Return (X, Y) of the center of cell containing provided text 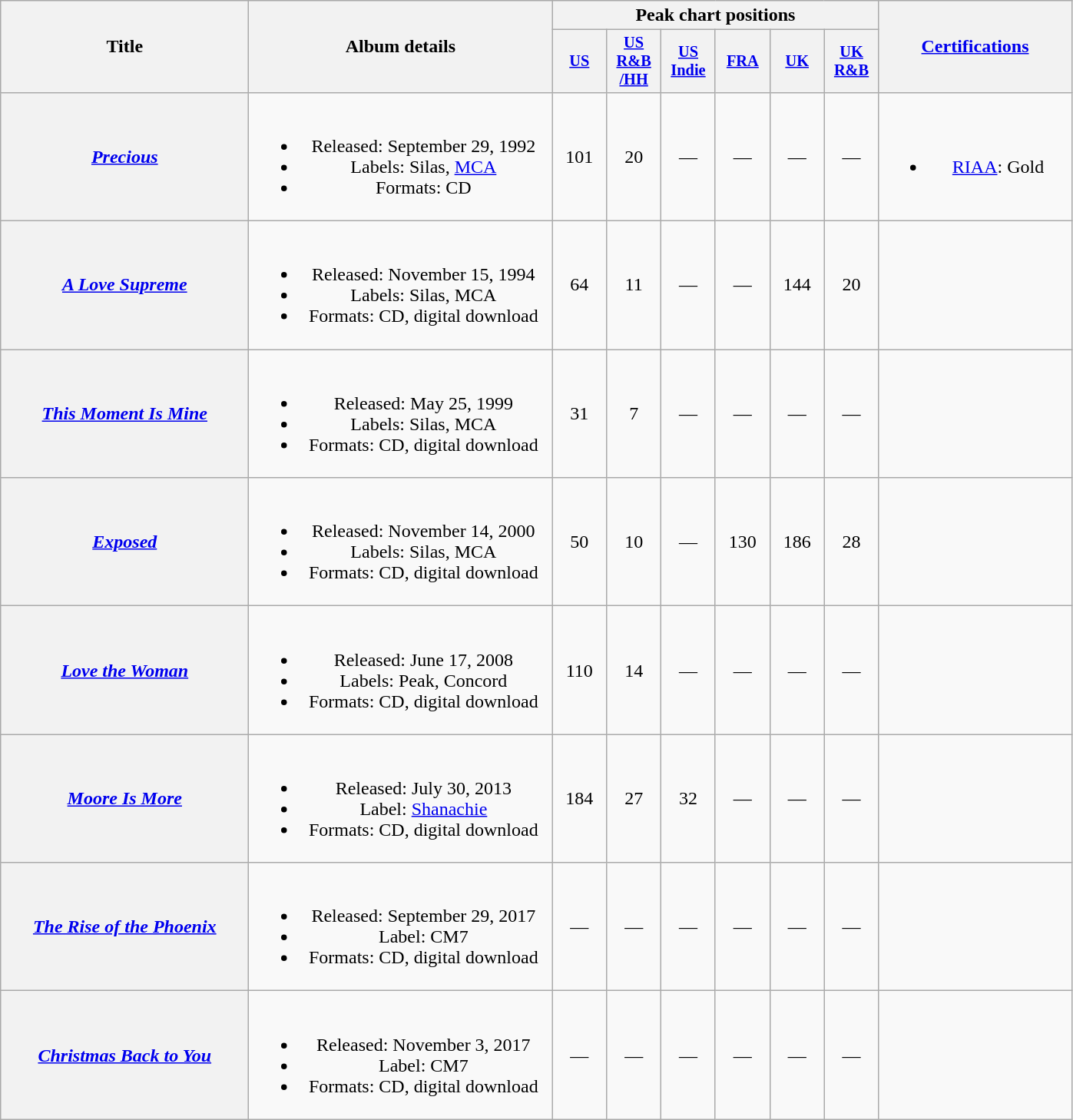
This Moment Is Mine (124, 413)
144 (797, 286)
64 (579, 286)
110 (579, 670)
7 (634, 413)
10 (634, 542)
USR&B/HH (634, 61)
186 (797, 542)
31 (579, 413)
Love the Woman (124, 670)
Released: September 29, 2017Label: CM7Formats: CD, digital download (401, 926)
101 (579, 157)
32 (688, 799)
Released: May 25, 1999Labels: Silas, MCAFormats: CD, digital download (401, 413)
A Love Supreme (124, 286)
Released: September 29, 1992Labels: Silas, MCAFormats: CD (401, 157)
Album details (401, 47)
Certifications (975, 47)
Precious (124, 157)
Released: July 30, 2013Label: ShanachieFormats: CD, digital download (401, 799)
184 (579, 799)
11 (634, 286)
RIAA: Gold (975, 157)
Peak chart positions (716, 15)
Released: November 14, 2000Labels: Silas, MCAFormats: CD, digital download (401, 542)
Released: June 17, 2008Labels: Peak, ConcordFormats: CD, digital download (401, 670)
14 (634, 670)
USIndie (688, 61)
UK R&B (851, 61)
Exposed (124, 542)
UK (797, 61)
Christmas Back to You (124, 1055)
130 (742, 542)
Moore Is More (124, 799)
The Rise of the Phoenix (124, 926)
FRA (742, 61)
28 (851, 542)
50 (579, 542)
Title (124, 47)
27 (634, 799)
Released: November 15, 1994Labels: Silas, MCAFormats: CD, digital download (401, 286)
US (579, 61)
Released: November 3, 2017Label: CM7Formats: CD, digital download (401, 1055)
